For the text-containing cell, return its midpoint in [X, Y] coordinate format. 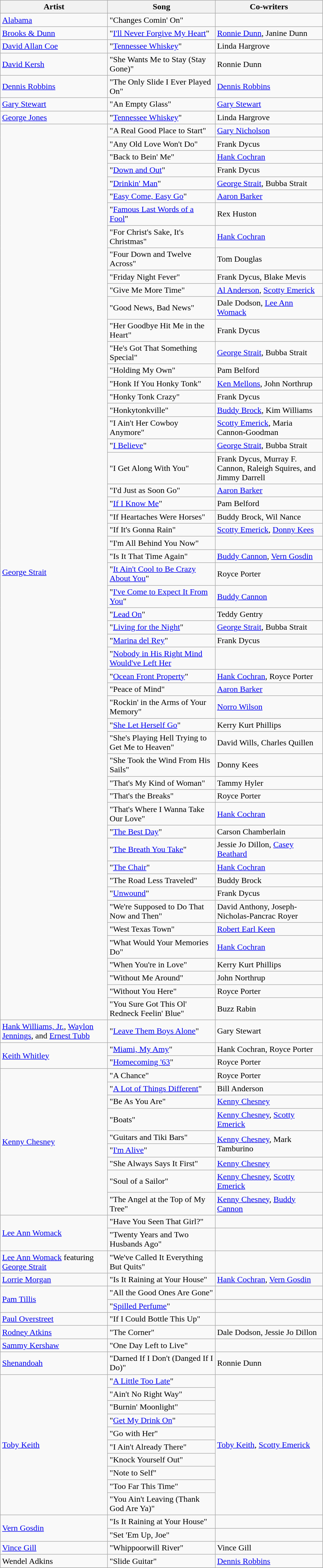
"Leave Them Boys Alone" [162, 1032]
Wendel Adkins [54, 1561]
"The Angel at the Top of My Tree" [162, 1203]
"An Empty Glass" [162, 104]
Jessie Jo Dillon, Casey Beathard [269, 849]
"Lead On" [162, 614]
"Give Me More Time" [162, 290]
"It Ain't Cool to Be Crazy About You" [162, 574]
"Four Down and Twelve Across" [162, 259]
"The Corner" [162, 1332]
"Honk If You Honky Tonk" [162, 384]
"Unwound" [162, 893]
"Spilled Perfume" [162, 1306]
"Homecoming '63" [162, 1062]
Teddy Gentry [269, 614]
"Miami, My Amy" [162, 1049]
Keith Whitley [54, 1056]
"Twenty Years and Two Husbands Ago" [162, 1239]
David Anthony, Joseph-Nicholas-Pancrac Royer [269, 911]
George Jones [54, 117]
Lee Ann Womack [54, 1232]
"If I Could Bottle This Up" [162, 1319]
"Marina del Rey" [162, 640]
"I Get Along With You" [162, 468]
"If Heartaches Were Horses" [162, 517]
Lorrie Morgan [54, 1280]
"Any Old Love Won't Do" [162, 144]
Buddy Brock [269, 880]
"That's Where I Wanna Take Our Love" [162, 814]
"Without Me Around" [162, 978]
"The Breath You Take" [162, 849]
Ken Mellons, John Northrup [269, 384]
Tom Douglas [269, 259]
Scotty Emerick, Donny Kees [269, 530]
"Too Far This Time" [162, 1486]
"She Took the Wind From His Sails" [162, 765]
"Peace of Mind" [162, 689]
"If I Know Me" [162, 504]
"A Real Good Place to Start" [162, 130]
"Friday Night Fever" [162, 277]
Shenandoah [54, 1363]
"One Day Left to Live" [162, 1345]
Donny Kees [269, 765]
"Easy Come, Easy Go" [162, 196]
"Note to Self" [162, 1473]
Sammy Kershaw [54, 1345]
Alabama [54, 20]
"Soul of a Sailor" [162, 1181]
Paul Overstreet [54, 1319]
Song [162, 7]
"The Best Day" [162, 832]
"I'll Never Forgive My Heart" [162, 33]
"She Wants Me to Stay (Stay Gone)" [162, 64]
"She Always Says It First" [162, 1163]
Dale Dodson, Lee Ann Womack [269, 308]
Artist [54, 7]
Kenny Chesney, Mark Tamburino [269, 1144]
"When You're in Love" [162, 965]
"Honky Tonk Crazy" [162, 397]
"Burnin' Moonlight" [162, 1407]
David Allan Coe [54, 46]
"Darned If I Don't (Danged If I Do)" [162, 1363]
Vern Gosdin [54, 1528]
"Boats" [162, 1119]
Toby Keith, Scotty Emerick [269, 1445]
Carson Chamberlain [269, 832]
"I Believe" [162, 445]
"What Would Your Memories Do" [162, 947]
"That's the Breaks" [162, 796]
John Northrup [269, 978]
"Set 'Em Up, Joe" [162, 1535]
"Guitars and Tiki Bars" [162, 1137]
Frank Dycus, Murray F. Cannon, Raleigh Squires, and Jimmy Darrell [269, 468]
Tammy Hyler [269, 783]
"Her Goodbye Hit Me in the Heart" [162, 330]
Scotty Emerick, Maria Cannon-Goodman [269, 427]
"Be As You Are" [162, 1102]
"I Ain't Her Cowboy Anymore" [162, 427]
Hank Williams, Jr., Waylon Jennings, and Ernest Tubb [54, 1032]
Brooks & Dunn [54, 33]
"West Texas Town" [162, 929]
"Famous Last Words of a Fool" [162, 214]
Toby Keith [54, 1445]
"Ain't No Right Way" [162, 1394]
"Back to Bein' Me" [162, 157]
"Ocean Front Property" [162, 676]
"You Ain't Leaving (Thank God Are Ya)" [162, 1504]
"A Chance" [162, 1075]
"I'm All Behind You Now" [162, 543]
"A Little Too Late" [162, 1381]
"Rockin' in the Arms of Your Memory" [162, 707]
"Good News, Bad News" [162, 308]
"Slide Guitar" [162, 1561]
"I've Come to Expect It From You" [162, 597]
Dale Dodson, Jessie Jo Dillon [269, 1332]
George Strait [54, 572]
"Whippoorwill River" [162, 1548]
"I Ain't Already There" [162, 1446]
"Down and Out" [162, 170]
David Wills, Charles Quillen [269, 743]
Buddy Cannon [269, 597]
Al Anderson, Scotty Emerick [269, 290]
"We're Supposed to Do That Now and Then" [162, 911]
"You Sure Got This Ol' Redneck Feelin' Blue" [162, 1009]
"Changes Comin' On" [162, 20]
Rodney Atkins [54, 1332]
"A Lot of Things Different" [162, 1088]
"Holding My Own" [162, 370]
"He's Got That Something Special" [162, 353]
Buddy Brock, Wil Nance [269, 517]
Pam Tillis [54, 1299]
Buddy Brock, Kim Williams [269, 410]
"She Let Herself Go" [162, 725]
Hank Cochran, Vern Gosdin [269, 1280]
Rex Huston [269, 214]
"Have You Seen That Girl?" [162, 1221]
"Nobody in His Right Mind Would've Left Her [162, 658]
"Honkytonkville" [162, 410]
"I'd Just as Soon Go" [162, 491]
"The Chair" [162, 867]
"Living for the Night" [162, 627]
"The Road Less Traveled" [162, 880]
"All the Good Ones Are Gone" [162, 1293]
"Drinkin' Man" [162, 183]
"Knock Yourself Out" [162, 1460]
"If It's Gonna Rain" [162, 530]
Buzz Rabin [269, 1009]
Lee Ann Womack featuring George Strait [54, 1261]
"The Only Slide I Ever Played On" [162, 86]
Co-writers [269, 7]
"Is It That Time Again" [162, 556]
"She's Playing Hell Trying to Get Me to Heaven" [162, 743]
Ronnie Dunn, Janine Dunn [269, 33]
Frank Dycus, Blake Mevis [269, 277]
David Kersh [54, 64]
Bill Anderson [269, 1088]
"For Christ's Sake, It's Christmas" [162, 237]
Buddy Cannon, Vern Gosdin [269, 556]
"We've Called It Everything But Quits" [162, 1261]
"Get My Drink On" [162, 1420]
"Go with Her" [162, 1433]
Robert Earl Keen [269, 929]
Norro Wilson [269, 707]
Gary Nicholson [269, 130]
Kenny Chesney, Buddy Cannon [269, 1203]
"That's My Kind of Woman" [162, 783]
"Without You Here" [162, 991]
"I'm Alive" [162, 1150]
